For the text-containing cell, return its midpoint in (x, y) coordinate format. 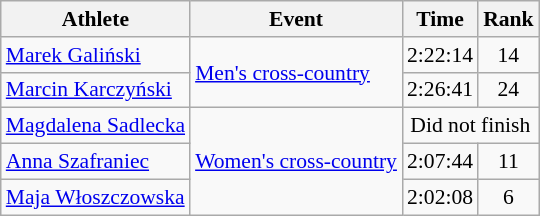
Men's cross-country (296, 72)
2:02:08 (440, 197)
Marcin Karczyński (96, 90)
6 (508, 197)
11 (508, 162)
Women's cross-country (296, 162)
24 (508, 90)
Rank (508, 19)
2:22:14 (440, 55)
2:07:44 (440, 162)
Maja Włoszczowska (96, 197)
Marek Galiński (96, 55)
Did not finish (470, 126)
Anna Szafraniec (96, 162)
Time (440, 19)
14 (508, 55)
2:26:41 (440, 90)
Magdalena Sadlecka (96, 126)
Event (296, 19)
Athlete (96, 19)
